Output the (X, Y) coordinate of the center of the cell containing the given text.  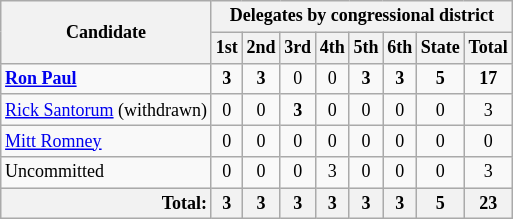
4th (332, 48)
Uncommitted (106, 172)
Rick Santorum (withdrawn) (106, 110)
17 (488, 78)
Candidate (106, 32)
23 (488, 204)
2nd (261, 48)
Mitt Romney (106, 140)
Total: (106, 204)
3rd (298, 48)
5th (366, 48)
Ron Paul (106, 78)
Delegates by congressional district (362, 16)
6th (400, 48)
Total (488, 48)
1st (226, 48)
State (441, 48)
